Search for the cell housing the specified text and yield its (X, Y) center coordinate. 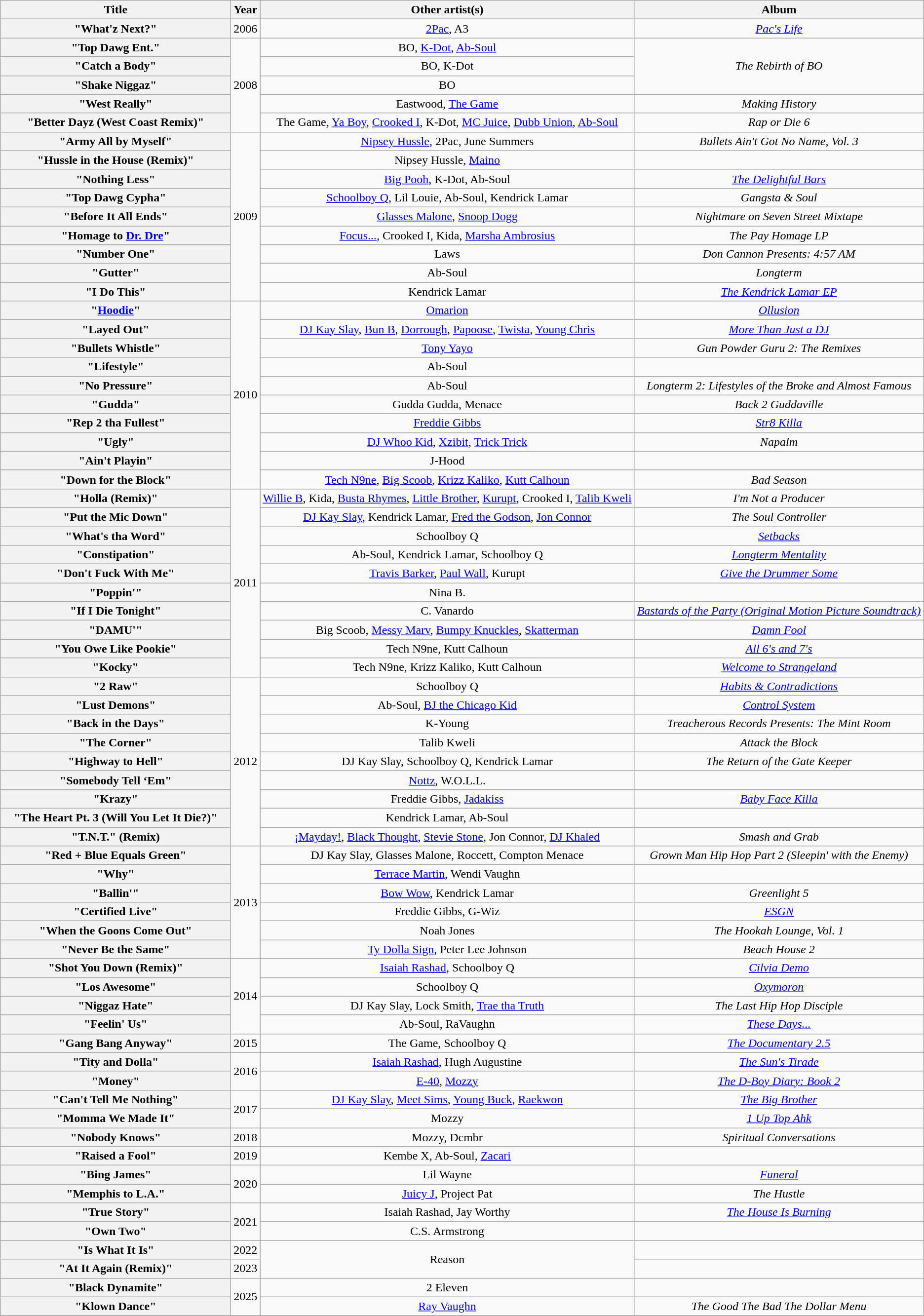
"Red + Blue Equals Green" (115, 855)
Freddie Gibbs, G-Wiz (447, 912)
Tony Yayo (447, 348)
"Gutter" (115, 273)
Beach House 2 (779, 949)
Ray Vaughn (447, 1306)
Treacherous Records Presents: The Mint Room (779, 724)
Give the Drummer Some (779, 574)
"Ballin'" (115, 893)
Willie B, Kida, Busta Rhymes, Little Brother, Kurupt, Crooked I, Talib Kweli (447, 498)
"Put the Mic Down" (115, 517)
Longterm (779, 273)
2018 (246, 1137)
"Layed Out" (115, 329)
Ab-Soul, RaVaughn (447, 1024)
"Highway to Hell" (115, 761)
Omarion (447, 310)
"Top Dawg Ent." (115, 47)
2009 (246, 216)
Gangsta & Soul (779, 197)
2012 (246, 761)
"Somebody Tell ‘Em" (115, 780)
"Back in the Days" (115, 724)
"What's tha Word" (115, 536)
"When the Goons Come Out" (115, 930)
2014 (246, 996)
The Hookah Lounge, Vol. 1 (779, 930)
DJ Whoo Kid, Xzibit, Trick Trick (447, 442)
"Catch a Body" (115, 66)
All 6's and 7's (779, 649)
DJ Kay Slay, Bun B, Dorrough, Papoose, Twista, Young Chris (447, 329)
Noah Jones (447, 930)
"The Heart Pt. 3 (Will You Let It Die?)" (115, 817)
"Feelin' Us" (115, 1024)
Reason (447, 1259)
Spiritual Conversations (779, 1137)
Isaiah Rashad, Jay Worthy (447, 1212)
1 Up Top Ahk (779, 1118)
Greenlight 5 (779, 893)
"Homage to Dr. Dre" (115, 235)
The Game, Ya Boy, Crooked I, K-Dot, MC Juice, Dubb Union, Ab-Soul (447, 122)
DJ Kay Slay, Meet Sims, Young Buck, Raekwon (447, 1099)
Juicy J, Project Pat (447, 1194)
"Ugly" (115, 442)
Kembe X, Ab-Soul, Zacari (447, 1156)
Cilvia Demo (779, 968)
Bastards of the Party (Original Motion Picture Soundtrack) (779, 611)
Damn Fool (779, 630)
"Lust Demons" (115, 705)
"Bullets Whistle" (115, 348)
Setbacks (779, 536)
2 Eleven (447, 1287)
Isaiah Rashad, Hugh Augustine (447, 1062)
2025 (246, 1297)
"Why" (115, 874)
2006 (246, 29)
Isaiah Rashad, Schoolboy Q (447, 968)
2008 (246, 85)
Pac's Life (779, 29)
The House Is Burning (779, 1212)
Str8 Killa (779, 423)
"Holla (Remix)" (115, 498)
"Krazy" (115, 799)
BO, K-Dot (447, 66)
2011 (246, 582)
The Big Brother (779, 1099)
Glasses Malone, Snoop Dogg (447, 216)
"At It Again (Remix)" (115, 1269)
"Tity and Dolla" (115, 1062)
C.S. Armstrong (447, 1231)
Terrace Martin, Wendi Vaughn (447, 874)
"Los Awesome" (115, 987)
"Constipation" (115, 555)
"Gang Bang Anyway" (115, 1043)
BO, K-Dot, Ab-Soul (447, 47)
The D-Boy Diary: Book 2 (779, 1081)
"DAMU'" (115, 630)
The Return of the Gate Keeper (779, 761)
"Better Dayz (West Coast Remix)" (115, 122)
Welcome to Strangeland (779, 667)
Nightmare on Seven Street Mixtape (779, 216)
Laws (447, 254)
E-40, Mozzy (447, 1081)
2019 (246, 1156)
"Before It All Ends" (115, 216)
"Hoodie" (115, 310)
"Shot You Down (Remix)" (115, 968)
2020 (246, 1184)
The Kendrick Lamar EP (779, 292)
Kendrick Lamar (447, 292)
Mozzy (447, 1118)
More Than Just a DJ (779, 329)
Longterm 2: Lifestyles of the Broke and Almost Famous (779, 386)
ESGN (779, 912)
"I Do This" (115, 292)
Mozzy, Dcmbr (447, 1137)
The Pay Homage LP (779, 235)
The Delightful Bars (779, 179)
Ty Dolla Sign, Peter Lee Johnson (447, 949)
Lil Wayne (447, 1175)
2015 (246, 1043)
Title (115, 10)
2021 (246, 1222)
Nina B. (447, 592)
¡Mayday!, Black Thought, Stevie Stone, Jon Connor, DJ Khaled (447, 837)
2022 (246, 1250)
Bullets Ain't Got No Name, Vol. 3 (779, 141)
Nipsey Hussle, 2Pac, June Summers (447, 141)
"Can't Tell Me Nothing" (115, 1099)
"If I Die Tonight" (115, 611)
"Raised a Fool" (115, 1156)
"You Owe Like Pookie" (115, 649)
2016 (246, 1071)
"Memphis to L.A." (115, 1194)
Tech N9ne, Big Scoob, Krizz Kaliko, Kutt Calhoun (447, 479)
J-Hood (447, 461)
"T.N.T." (Remix) (115, 837)
"Money" (115, 1081)
"Klown Dance" (115, 1306)
DJ Kay Slay, Kendrick Lamar, Fred the Godson, Jon Connor (447, 517)
"Don't Fuck With Me" (115, 574)
2017 (246, 1109)
2023 (246, 1269)
"Nothing Less" (115, 179)
BO (447, 85)
DJ Kay Slay, Glasses Malone, Roccett, Compton Menace (447, 855)
Napalm (779, 442)
Don Cannon Presents: 4:57 AM (779, 254)
"Never Be the Same" (115, 949)
Bow Wow, Kendrick Lamar (447, 893)
Bad Season (779, 479)
Rap or Die 6 (779, 122)
These Days... (779, 1024)
Baby Face Killa (779, 799)
"Momma We Made It" (115, 1118)
Making History (779, 104)
"Rep 2 tha Fullest" (115, 423)
K-Young (447, 724)
Gun Powder Guru 2: The Remixes (779, 348)
Other artist(s) (447, 10)
"Number One" (115, 254)
"No Pressure" (115, 386)
Habits & Contradictions (779, 686)
Ollusion (779, 310)
"Niggaz Hate" (115, 1006)
"Kocky" (115, 667)
Eastwood, The Game (447, 104)
"Black Dynamite" (115, 1287)
Schoolboy Q, Lil Louie, Ab-Soul, Kendrick Lamar (447, 197)
I'm Not a Producer (779, 498)
Control System (779, 705)
"Shake Niggaz" (115, 85)
The Last Hip Hop Disciple (779, 1006)
"The Corner" (115, 742)
C. Vanardo (447, 611)
Album (779, 10)
Big Scoob, Messy Marv, Bumpy Knuckles, Skatterman (447, 630)
"Poppin'" (115, 592)
Back 2 Guddaville (779, 404)
"West Really" (115, 104)
The Rebirth of BO (779, 66)
Big Pooh, K-Dot, Ab-Soul (447, 179)
Tech N9ne, Krizz Kaliko, Kutt Calhoun (447, 667)
DJ Kay Slay, Schoolboy Q, Kendrick Lamar (447, 761)
Funeral (779, 1175)
Ab-Soul, BJ the Chicago Kid (447, 705)
The Game, Schoolboy Q (447, 1043)
Focus..., Crooked I, Kida, Marsha Ambrosius (447, 235)
"Down for the Block" (115, 479)
"Lifestyle" (115, 367)
Oxymoron (779, 987)
The Soul Controller (779, 517)
Gudda Gudda, Menace (447, 404)
DJ Kay Slay, Lock Smith, Trae tha Truth (447, 1006)
"Is What It Is" (115, 1250)
Freddie Gibbs (447, 423)
The Documentary 2.5 (779, 1043)
"Bing James" (115, 1175)
2013 (246, 902)
Year (246, 10)
Travis Barker, Paul Wall, Kurupt (447, 574)
The Sun's Tirade (779, 1062)
Talib Kweli (447, 742)
"Certified Live" (115, 912)
"Ain't Playin" (115, 461)
Grown Man Hip Hop Part 2 (Sleepin' with the Enemy) (779, 855)
"Gudda" (115, 404)
"Top Dawg Cypha" (115, 197)
2Pac, A3 (447, 29)
"Army All by Myself" (115, 141)
"2 Raw" (115, 686)
"Hussle in the House (Remix)" (115, 160)
Ab-Soul, Kendrick Lamar, Schoolboy Q (447, 555)
Attack the Block (779, 742)
2010 (246, 395)
Nipsey Hussle, Maino (447, 160)
Freddie Gibbs, Jadakiss (447, 799)
"Nobody Knows" (115, 1137)
Kendrick Lamar, Ab-Soul (447, 817)
Tech N9ne, Kutt Calhoun (447, 649)
"Own Two" (115, 1231)
The Hustle (779, 1194)
"True Story" (115, 1212)
Nottz, W.O.L.L. (447, 780)
The Good The Bad The Dollar Menu (779, 1306)
Smash and Grab (779, 837)
"What'z Next?" (115, 29)
Longterm Mentality (779, 555)
